Extract the (x, y) coordinate from the center of the cell holding the provided text.  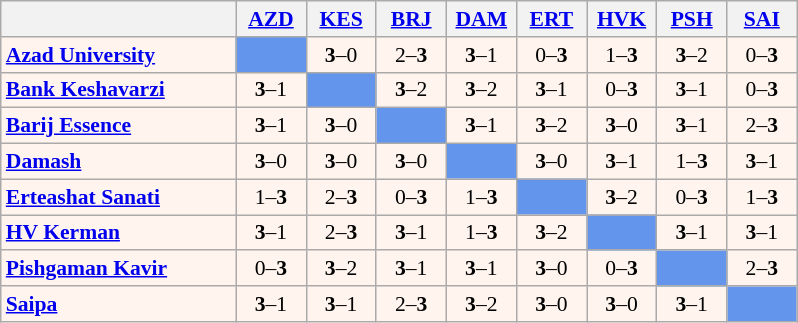
DAM (481, 19)
HV Kerman (118, 233)
BRJ (411, 19)
Barij Essence (118, 126)
Damash (118, 162)
HVK (621, 19)
SAI (762, 19)
Bank Keshavarzi (118, 90)
Pishgaman Kavir (118, 269)
AZD (271, 19)
KES (341, 19)
Saipa (118, 304)
ERT (551, 19)
Azad University (118, 55)
Erteashat Sanati (118, 197)
PSH (692, 19)
